Search for the cell housing the specified text and yield its [x, y] center coordinate. 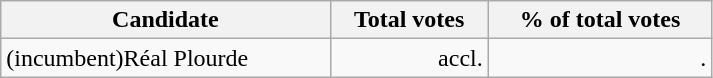
Candidate [166, 20]
% of total votes [600, 20]
Total votes [409, 20]
accl. [409, 58]
(incumbent)Réal Plourde [166, 58]
. [600, 58]
